Find where the given text appears and provide that cell's center as (x, y) coordinate. 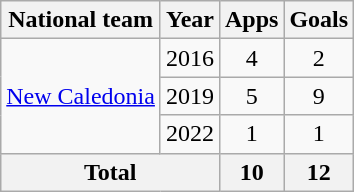
Year (190, 20)
2022 (190, 134)
2019 (190, 96)
5 (251, 96)
New Caledonia (81, 96)
10 (251, 172)
4 (251, 58)
Goals (319, 20)
National team (81, 20)
9 (319, 96)
Apps (251, 20)
12 (319, 172)
2 (319, 58)
2016 (190, 58)
Total (110, 172)
